Return the (x, y) coordinate for the center point of the cell that contains the specified text.  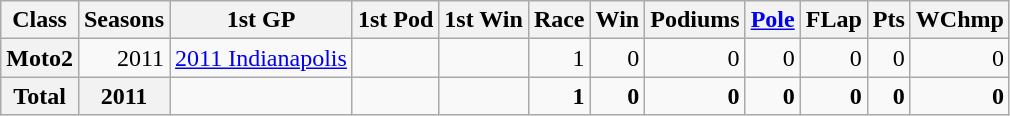
2011 Indianapolis (262, 58)
Class (40, 20)
Podiums (695, 20)
Pole (772, 20)
Win (618, 20)
Total (40, 96)
Moto2 (40, 58)
FLap (834, 20)
WChmp (960, 20)
1st Win (484, 20)
1st GP (262, 20)
Seasons (124, 20)
Race (559, 20)
1st Pod (395, 20)
Pts (888, 20)
